For the text-containing cell, return its midpoint in (X, Y) coordinate format. 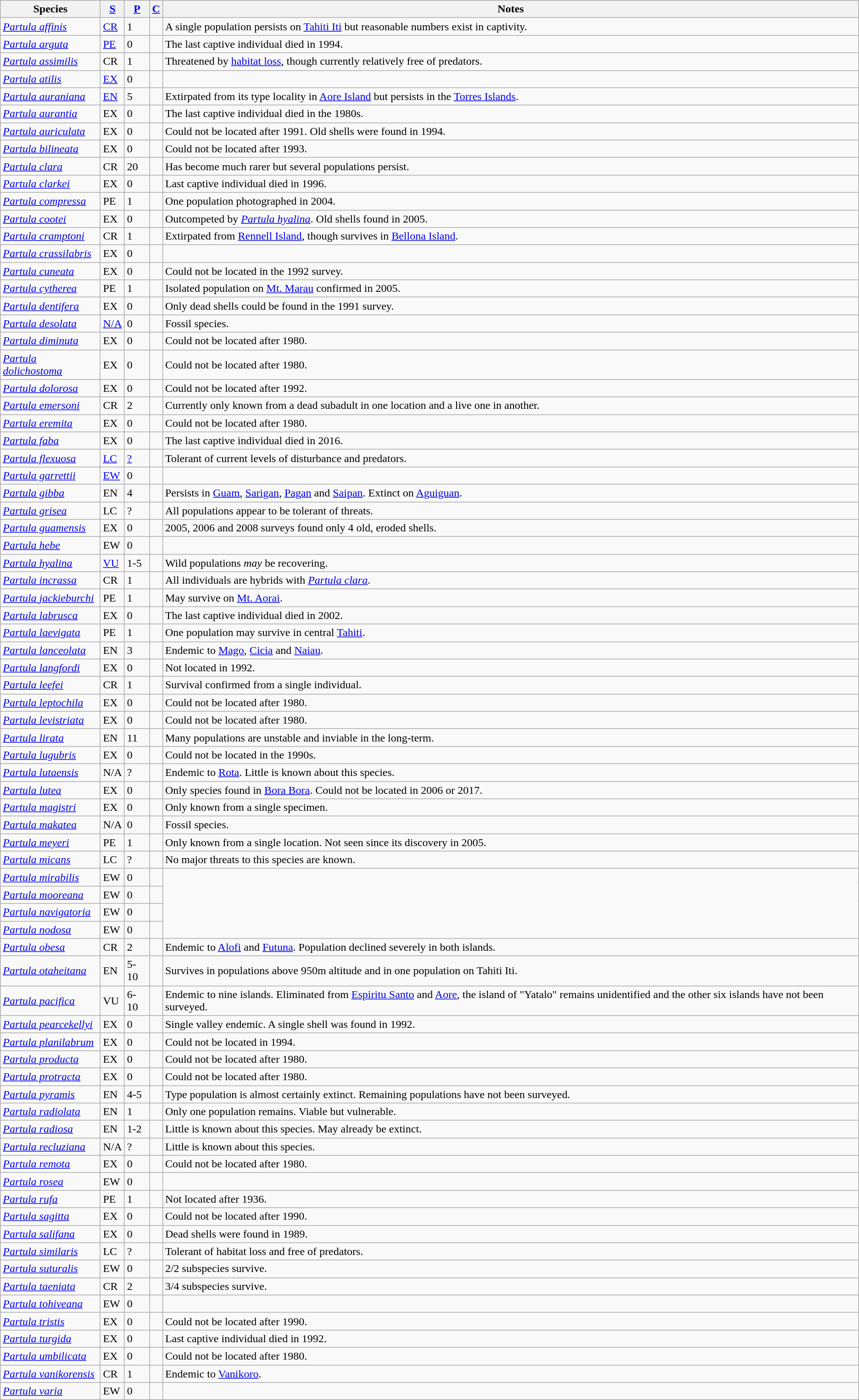
Not located in 1992. (510, 668)
Partula dolichostoma (50, 364)
Last captive individual died in 1996. (510, 184)
Partula radiolata (50, 1112)
Could not be located in 1994. (510, 1042)
Could not be located after 1992. (510, 388)
Partula lanceolata (50, 650)
Partula guamensis (50, 528)
P (137, 9)
Partula flexuosa (50, 458)
Partula emersoni (50, 406)
Partula protracta (50, 1076)
Partula cootei (50, 219)
Endemic to Alofi and Futuna. Population declined severely in both islands. (510, 947)
Single valley endemic. A single shell was found in 1992. (510, 1024)
Partula pearcekellyi (50, 1024)
Partula suturalis (50, 1269)
All individuals are hybrids with Partula clara. (510, 580)
S (112, 9)
20 (137, 166)
Partula hyalina (50, 563)
Could not be located in the 1992 survey. (510, 271)
Partula compressa (50, 201)
Partula clara (50, 166)
Partula diminuta (50, 341)
Partula lugubris (50, 755)
The last captive individual died in the 1980s. (510, 114)
Partula umbilicata (50, 1356)
Only known from a single specimen. (510, 808)
Partula lutea (50, 790)
Endemic to Rota. Little is known about this species. (510, 772)
2005, 2006 and 2008 surveys found only 4 old, eroded shells. (510, 528)
Notes (510, 9)
Not located after 1936. (510, 1199)
Partula leptochila (50, 703)
Last captive individual died in 1992. (510, 1339)
One population may survive in central Tahiti. (510, 633)
Partula arguta (50, 44)
Tolerant of habitat loss and free of predators. (510, 1251)
Partula planilabrum (50, 1042)
Could not be located after 1991. Old shells were found in 1994. (510, 131)
Partula crassilabris (50, 254)
Partula tohiveana (50, 1304)
Partula hebe (50, 546)
4 (137, 493)
Could not be located in the 1990s. (510, 755)
Partula nodosa (50, 930)
Partula pacifica (50, 1000)
One population photographed in 2004. (510, 201)
Partula laevigata (50, 633)
Partula producta (50, 1059)
Partula eremita (50, 423)
Partula radiosa (50, 1129)
Partula auraniana (50, 96)
Partula recluziana (50, 1147)
Partula pyramis (50, 1094)
Partula remota (50, 1164)
No major threats to this species are known. (510, 860)
Partula leefei (50, 685)
Partula atilis (50, 79)
Has become much rarer but several populations persist. (510, 166)
A single population persists on Tahiti Iti but reasonable numbers exist in captivity. (510, 27)
Partula rufa (50, 1199)
Currently only known from a dead subadult in one location and a live one in another. (510, 406)
All populations appear to be tolerant of threats. (510, 511)
Endemic to Vanikoro. (510, 1373)
Only one population remains. Viable but vulnerable. (510, 1112)
Partula mirabilis (50, 877)
Partula gibba (50, 493)
Partula lutaensis (50, 772)
Many populations are unstable and inviable in the long-term. (510, 737)
Partula micans (50, 860)
Little is known about this species. May already be extinct. (510, 1129)
Partula labrusca (50, 615)
11 (137, 737)
Partula otaheitana (50, 971)
Partula makatea (50, 825)
4-5 (137, 1094)
Partula meyeri (50, 842)
Partula dolorosa (50, 388)
The last captive individual died in 1994. (510, 44)
Partula cuneata (50, 271)
2/2 subspecies survive. (510, 1269)
Partula vanikorensis (50, 1373)
Partula turgida (50, 1339)
Partula dentifera (50, 306)
Partula similaris (50, 1251)
Partula navigatoria (50, 912)
Partula bilineata (50, 149)
3 (137, 650)
May survive on Mt. Aorai. (510, 598)
Could not be located after 1993. (510, 149)
Partula cytherea (50, 289)
Partula auriculata (50, 131)
Partula affinis (50, 27)
Threatened by habitat loss, though currently relatively free of predators. (510, 61)
Wild populations may be recovering. (510, 563)
Dead shells were found in 1989. (510, 1234)
Only known from a single location. Not seen since its discovery in 2005. (510, 842)
C (156, 9)
1-5 (137, 563)
Outcompeted by Partula hyalina. Old shells found in 2005. (510, 219)
Partula jackieburchi (50, 598)
Tolerant of current levels of disturbance and predators. (510, 458)
Survives in populations above 950m altitude and in one population on Tahiti Iti. (510, 971)
6-10 (137, 1000)
Little is known about this species. (510, 1147)
Extirpated from its type locality in Aore Island but persists in the Torres Islands. (510, 96)
Partula faba (50, 441)
Only species found in Bora Bora. Could not be located in 2006 or 2017. (510, 790)
Partula garrettii (50, 475)
Partula taeniata (50, 1286)
Partula mooreana (50, 895)
Partula obesa (50, 947)
Partula grisea (50, 511)
Extirpated from Rennell Island, though survives in Bellona Island. (510, 236)
1-2 (137, 1129)
Endemic to Mago, Cicia and Naiau. (510, 650)
Only dead shells could be found in the 1991 survey. (510, 306)
Partula rosea (50, 1182)
Partula levistriata (50, 720)
Species (50, 9)
Partula clarkei (50, 184)
The last captive individual died in 2016. (510, 441)
Partula varia (50, 1391)
Type population is almost certainly extinct. Remaining populations have not been surveyed. (510, 1094)
Survival confirmed from a single individual. (510, 685)
Partula cramptoni (50, 236)
Partula desolata (50, 324)
Partula salifana (50, 1234)
Partula aurantia (50, 114)
Partula lirata (50, 737)
Partula tristis (50, 1321)
Persists in Guam, Sarigan, Pagan and Saipan. Extinct on Aguiguan. (510, 493)
Partula incrassa (50, 580)
5-10 (137, 971)
Partula langfordi (50, 668)
Partula sagitta (50, 1216)
5 (137, 96)
Partula assimilis (50, 61)
Partula magistri (50, 808)
Isolated population on Mt. Marau confirmed in 2005. (510, 289)
The last captive individual died in 2002. (510, 615)
3/4 subspecies survive. (510, 1286)
